For the text-containing cell, return its midpoint in (x, y) coordinate format. 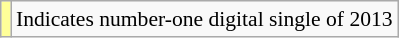
Indicates number-one digital single of 2013 (204, 19)
